Find where the given text appears and provide that cell's center as [X, Y] coordinate. 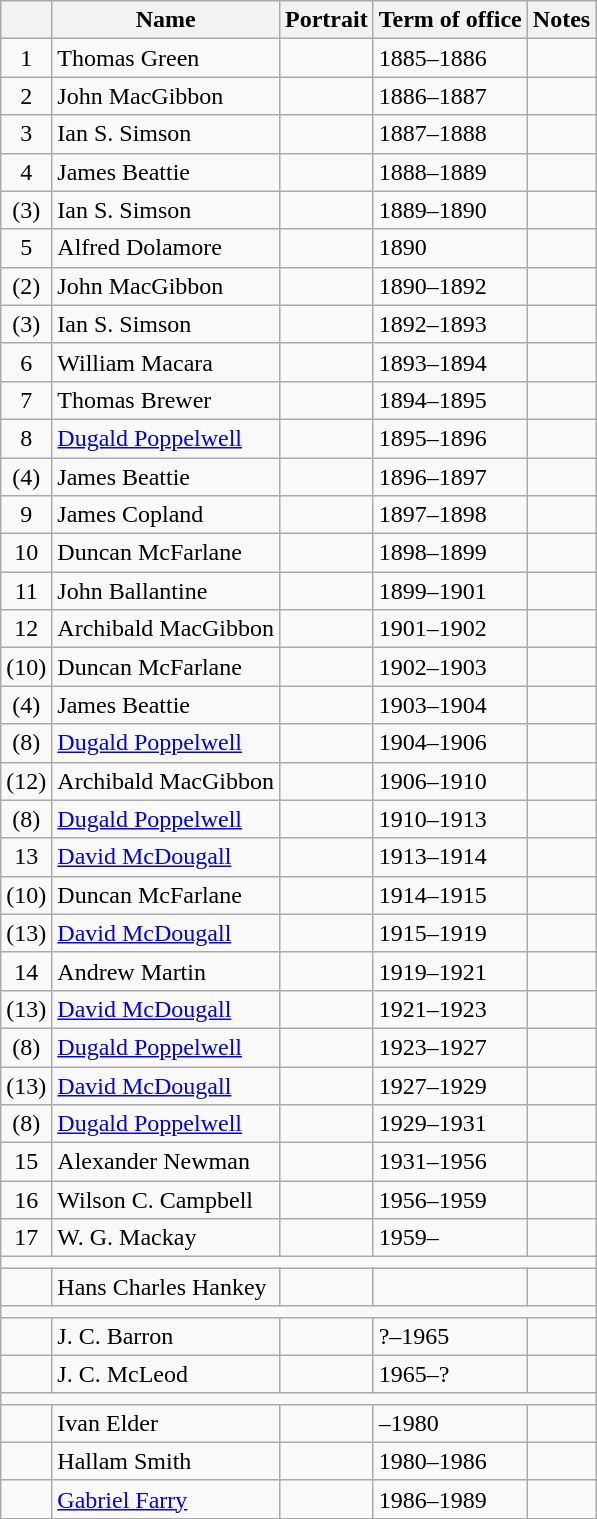
6 [26, 362]
Hallam Smith [166, 1461]
8 [26, 438]
1986–1989 [450, 1499]
16 [26, 1200]
13 [26, 857]
1931–1956 [450, 1162]
1896–1897 [450, 477]
1886–1887 [450, 96]
Gabriel Farry [166, 1499]
1959– [450, 1238]
1914–1915 [450, 895]
1901–1902 [450, 629]
William Macara [166, 362]
1965–? [450, 1374]
1898–1899 [450, 553]
Portrait [326, 20]
10 [26, 553]
Thomas Brewer [166, 400]
1921–1923 [450, 1009]
11 [26, 591]
Name [166, 20]
1887–1888 [450, 134]
Wilson C. Campbell [166, 1200]
1895–1896 [450, 438]
7 [26, 400]
2 [26, 96]
Term of office [450, 20]
(2) [26, 286]
1913–1914 [450, 857]
W. G. Mackay [166, 1238]
J. C. McLeod [166, 1374]
1899–1901 [450, 591]
17 [26, 1238]
Alfred Dolamore [166, 248]
1927–1929 [450, 1085]
1956–1959 [450, 1200]
1906–1910 [450, 781]
1894–1895 [450, 400]
1 [26, 58]
Hans Charles Hankey [166, 1287]
1892–1893 [450, 324]
1885–1886 [450, 58]
9 [26, 515]
5 [26, 248]
Alexander Newman [166, 1162]
Andrew Martin [166, 971]
Ivan Elder [166, 1423]
4 [26, 172]
1980–1986 [450, 1461]
1890–1892 [450, 286]
1897–1898 [450, 515]
(12) [26, 781]
12 [26, 629]
1915–1919 [450, 933]
15 [26, 1162]
John Ballantine [166, 591]
Thomas Green [166, 58]
1904–1906 [450, 743]
Notes [561, 20]
1889–1890 [450, 210]
1923–1927 [450, 1047]
1919–1921 [450, 971]
1888–1889 [450, 172]
James Copland [166, 515]
3 [26, 134]
1903–1904 [450, 705]
–1980 [450, 1423]
1893–1894 [450, 362]
1890 [450, 248]
1910–1913 [450, 819]
1902–1903 [450, 667]
14 [26, 971]
?–1965 [450, 1336]
J. C. Barron [166, 1336]
1929–1931 [450, 1124]
